Locate the cell with the specified text and output its [x, y] center coordinate. 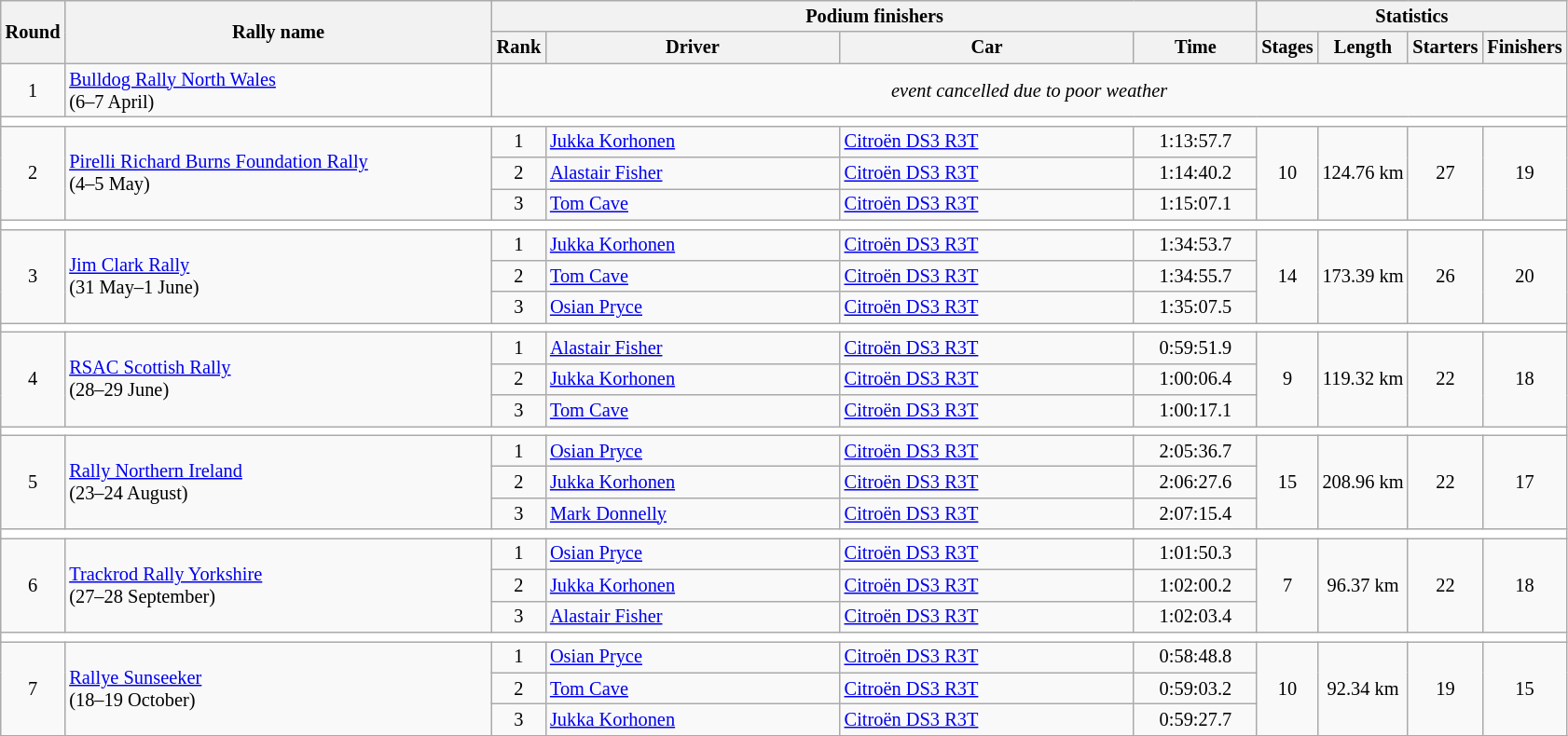
Mark Donnelly [693, 513]
Length [1363, 48]
1:02:03.4 [1195, 617]
173.39 km [1363, 276]
0:59:27.7 [1195, 719]
event cancelled due to poor weather [1029, 90]
1:35:07.5 [1195, 307]
Statistics [1411, 16]
4 [34, 378]
Starters [1445, 48]
9 [1286, 378]
Car [987, 48]
Jim Clark Rally(31 May–1 June) [278, 276]
0:59:03.2 [1195, 688]
26 [1445, 276]
Time [1195, 48]
1:14:40.2 [1195, 173]
Bulldog Rally North Wales(6–7 April) [278, 90]
96.37 km [1363, 585]
1:15:07.1 [1195, 204]
1:34:55.7 [1195, 276]
2:06:27.6 [1195, 482]
1:34:53.7 [1195, 245]
Round [34, 32]
Trackrod Rally Yorkshire(27–28 September) [278, 585]
1:02:00.2 [1195, 585]
2:07:15.4 [1195, 513]
6 [34, 585]
Podium finishers [874, 16]
208.96 km [1363, 483]
1:13:57.7 [1195, 142]
20 [1524, 276]
Rallye Sunseeker(18–19 October) [278, 688]
Rally Northern Ireland(23–24 August) [278, 483]
17 [1524, 483]
Driver [693, 48]
5 [34, 483]
Finishers [1524, 48]
1:00:06.4 [1195, 379]
124.76 km [1363, 173]
RSAC Scottish Rally(28–29 June) [278, 378]
0:58:48.8 [1195, 657]
0:59:51.9 [1195, 348]
Stages [1286, 48]
Rank [518, 48]
Rally name [278, 32]
14 [1286, 276]
27 [1445, 173]
1:01:50.3 [1195, 553]
Pirelli Richard Burns Foundation Rally(4–5 May) [278, 173]
92.34 km [1363, 688]
1:00:17.1 [1195, 411]
2:05:36.7 [1195, 451]
119.32 km [1363, 378]
